Return (x, y) of the center of cell containing provided text 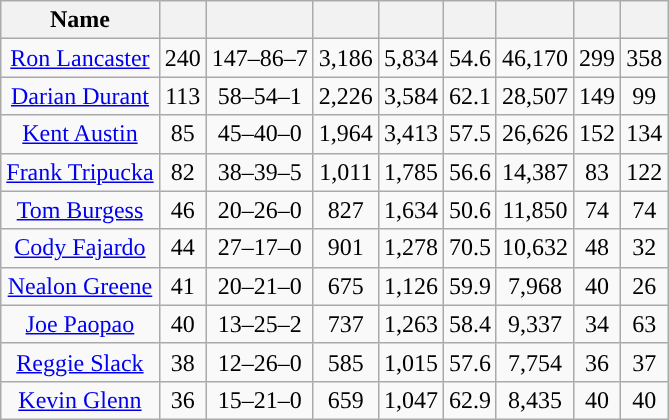
122 (644, 172)
27–17–0 (260, 248)
85 (182, 134)
134 (644, 134)
99 (644, 96)
62.9 (470, 400)
41 (182, 286)
2,226 (346, 96)
59.9 (470, 286)
1,126 (410, 286)
15–21–0 (260, 400)
Kevin Glenn (80, 400)
Kent Austin (80, 134)
827 (346, 210)
58–54–1 (260, 96)
152 (598, 134)
46,170 (534, 58)
7,754 (534, 362)
5,834 (410, 58)
1,263 (410, 324)
63 (644, 324)
901 (346, 248)
1,015 (410, 362)
299 (598, 58)
3,584 (410, 96)
7,968 (534, 286)
Cody Fajardo (80, 248)
675 (346, 286)
Darian Durant (80, 96)
34 (598, 324)
659 (346, 400)
38–39–5 (260, 172)
1,047 (410, 400)
Frank Tripucka (80, 172)
26,626 (534, 134)
13–25–2 (260, 324)
83 (598, 172)
1,278 (410, 248)
240 (182, 58)
82 (182, 172)
149 (598, 96)
3,413 (410, 134)
Reggie Slack (80, 362)
585 (346, 362)
1,634 (410, 210)
70.5 (470, 248)
57.6 (470, 362)
10,632 (534, 248)
Ron Lancaster (80, 58)
44 (182, 248)
45–40–0 (260, 134)
3,186 (346, 58)
Name (80, 20)
14,387 (534, 172)
Tom Burgess (80, 210)
8,435 (534, 400)
58.4 (470, 324)
1,011 (346, 172)
28,507 (534, 96)
62.1 (470, 96)
56.6 (470, 172)
12–26–0 (260, 362)
358 (644, 58)
38 (182, 362)
1,785 (410, 172)
147–86–7 (260, 58)
46 (182, 210)
48 (598, 248)
54.6 (470, 58)
Nealon Greene (80, 286)
Joe Paopao (80, 324)
20–21–0 (260, 286)
57.5 (470, 134)
32 (644, 248)
9,337 (534, 324)
113 (182, 96)
1,964 (346, 134)
37 (644, 362)
737 (346, 324)
26 (644, 286)
50.6 (470, 210)
11,850 (534, 210)
20–26–0 (260, 210)
